Extract the [x, y] coordinate from the center of the cell holding the provided text.  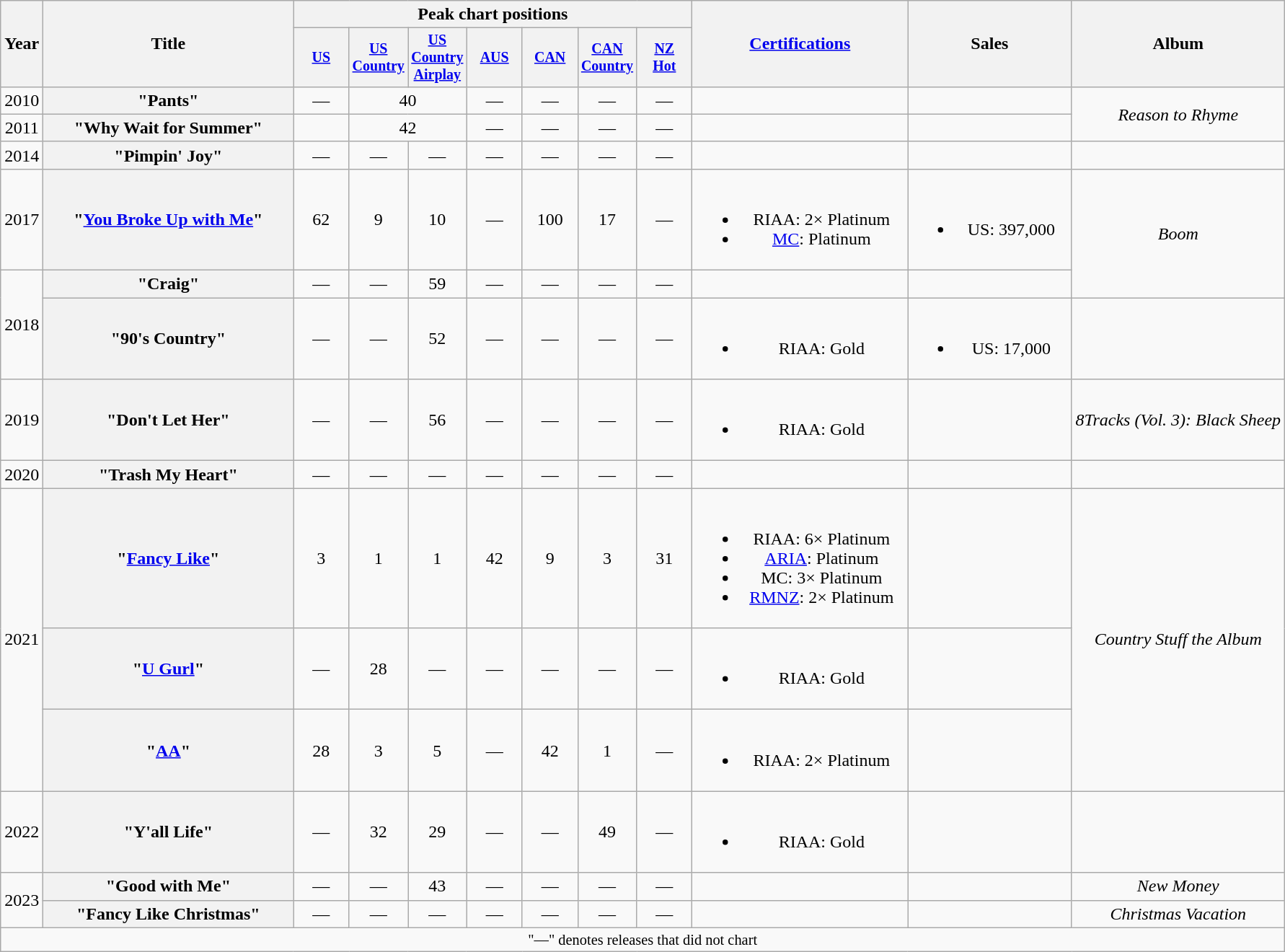
32 [379, 832]
"Fancy Like Christmas" [169, 914]
CAN Country [607, 58]
RIAA: 6× PlatinumARIA: PlatinumMC: 3× PlatinumRMNZ: 2× Platinum [800, 558]
"Fancy Like" [169, 558]
49 [607, 832]
Sales [989, 44]
New Money [1178, 886]
59 [438, 284]
2017 [22, 219]
RIAA: 2× Platinum [800, 750]
US Country [379, 58]
"90's Country" [169, 339]
"Why Wait for Summer" [169, 128]
100 [549, 219]
US: 397,000 [989, 219]
"U Gurl" [169, 669]
2018 [22, 325]
RIAA: 2× PlatinumMC: Platinum [800, 219]
Boom [1178, 233]
"Craig" [169, 284]
29 [438, 832]
2011 [22, 128]
2021 [22, 640]
Country Stuff the Album [1178, 640]
31 [665, 558]
NZHot [665, 58]
Peak chart positions [493, 14]
Certifications [800, 44]
Reason to Rhyme [1178, 114]
43 [438, 886]
8Tracks (Vol. 3): Black Sheep [1178, 420]
Christmas Vacation [1178, 914]
US: 17,000 [989, 339]
10 [438, 219]
2020 [22, 475]
US Country Airplay [438, 58]
2010 [22, 100]
"Y'all Life" [169, 832]
Year [22, 44]
2019 [22, 420]
"Pimpin' Joy" [169, 155]
62 [322, 219]
"AA" [169, 750]
52 [438, 339]
"Pants" [169, 100]
Title [169, 44]
"Don't Let Her" [169, 420]
"Good with Me" [169, 886]
2014 [22, 155]
US [322, 58]
"Trash My Heart" [169, 475]
CAN [549, 58]
2022 [22, 832]
"—" denotes releases that did not chart [643, 940]
17 [607, 219]
5 [438, 750]
AUS [495, 58]
40 [408, 100]
2023 [22, 900]
Album [1178, 44]
56 [438, 420]
"You Broke Up with Me" [169, 219]
